Determine the [X, Y] coordinate at the center of the cell enclosing the given text.  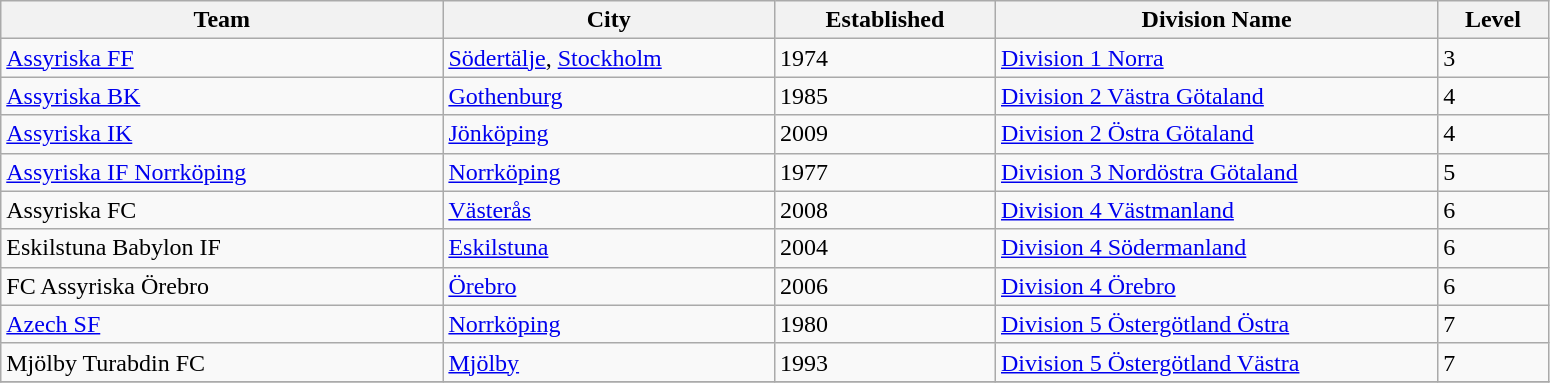
1993 [884, 362]
Mjölby Turabdin FC [222, 362]
Assyriska IK [222, 134]
2004 [884, 248]
1980 [884, 324]
Division 1 Norra [1216, 58]
1974 [884, 58]
Assyriska BK [222, 96]
Division 2 Västra Götaland [1216, 96]
Jönköping [609, 134]
Assyriska FC [222, 210]
2006 [884, 286]
1985 [884, 96]
Division 5 Östergötland Västra [1216, 362]
Eskilstuna [609, 248]
Eskilstuna Babylon IF [222, 248]
Assyriska IF Norrköping [222, 172]
Division 2 Östra Götaland [1216, 134]
Azech SF [222, 324]
Assyriska FF [222, 58]
5 [1494, 172]
Mjölby [609, 362]
Gothenburg [609, 96]
Örebro [609, 286]
Södertälje, Stockholm [609, 58]
Division Name [1216, 20]
Team [222, 20]
Division 5 Östergötland Östra [1216, 324]
Division 3 Nordöstra Götaland [1216, 172]
Established [884, 20]
3 [1494, 58]
Division 4 Södermanland [1216, 248]
Division 4 Västmanland [1216, 210]
1977 [884, 172]
Västerås [609, 210]
FC Assyriska Örebro [222, 286]
Division 4 Örebro [1216, 286]
2008 [884, 210]
2009 [884, 134]
City [609, 20]
Level [1494, 20]
